Return (X, Y) of the center of cell containing provided text 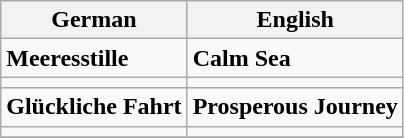
English (295, 20)
Prosperous Journey (295, 107)
German (94, 20)
Glückliche Fahrt (94, 107)
Calm Sea (295, 58)
Meeresstille (94, 58)
